Locate the cell with the specified text and output its [x, y] center coordinate. 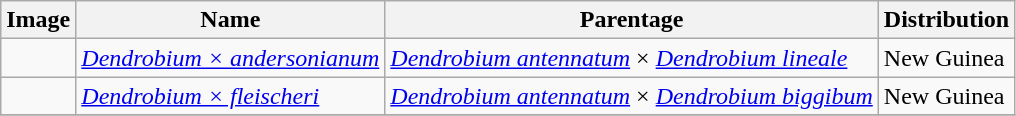
Name [230, 20]
Parentage [632, 20]
Distribution [946, 20]
Dendrobium × fleischeri [230, 96]
Image [38, 20]
Dendrobium antennatum × Dendrobium lineale [632, 58]
Dendrobium antennatum × Dendrobium biggibum [632, 96]
Dendrobium × andersonianum [230, 58]
